Find where the given text appears and provide that cell's center as (x, y) coordinate. 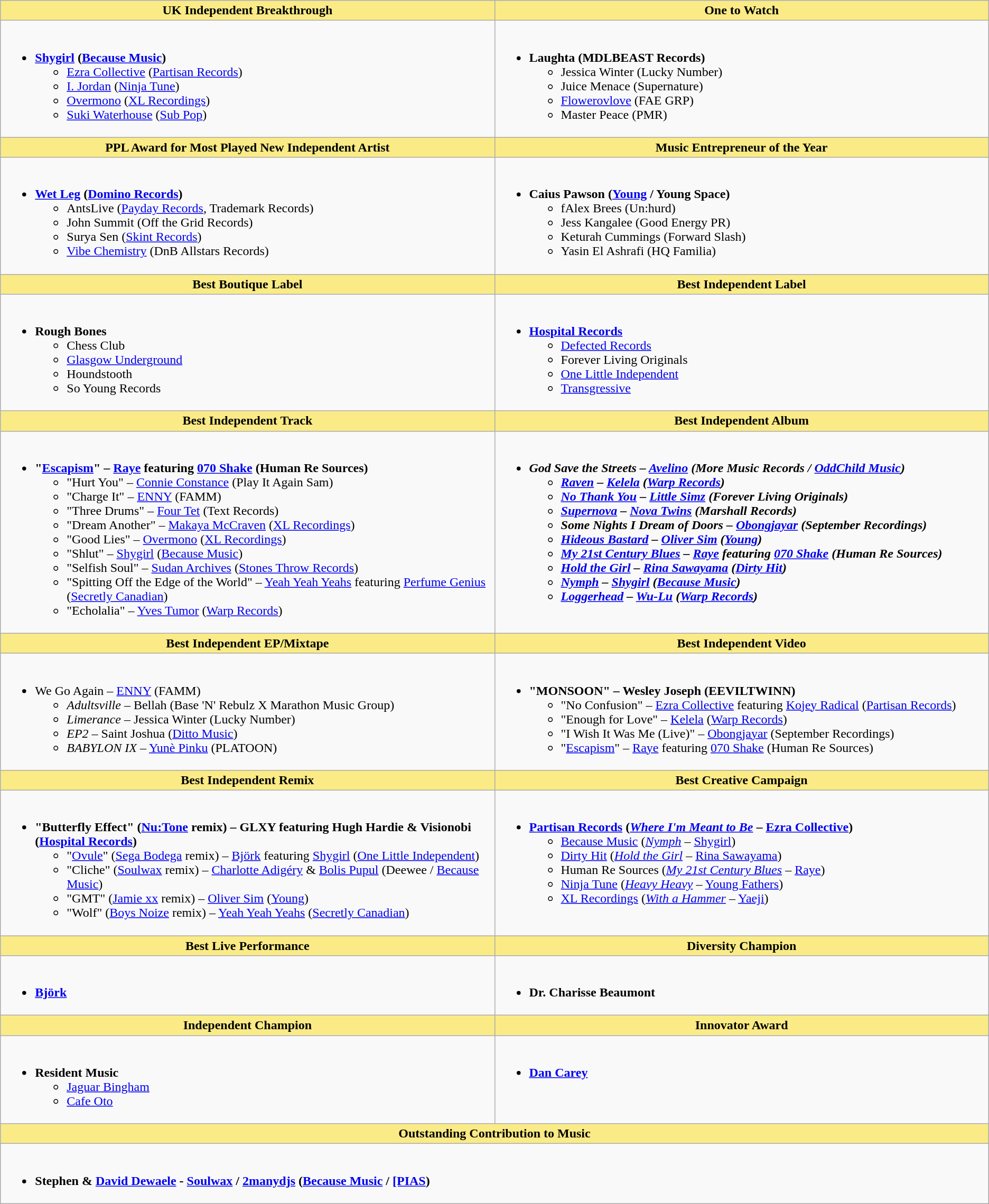
Best Independent Album (742, 421)
Stephen & David Dewaele - Soulwax / 2manydjs (Because Music / [PIAS) (494, 1173)
Dr. Charisse Beaumont (742, 985)
Innovator Award (742, 1026)
Best Independent Track (247, 421)
Hospital RecordsDefected RecordsForever Living OriginalsOne Little IndependentTransgressive (742, 353)
Best Creative Campaign (742, 780)
Independent Champion (247, 1026)
Best Boutique Label (247, 284)
Best Independent Label (742, 284)
Best Independent Video (742, 643)
Dan Carey (742, 1079)
Best Independent Remix (247, 780)
UK Independent Breakthrough (247, 11)
Caius Pawson (Young / Young Space)fAlex Brees (Un:hurd)Jess Kangalee (Good Energy PR)Keturah Cummings (Forward Slash)Yasin El Ashrafi (HQ Familia) (742, 215)
One to Watch (742, 11)
Rough BonesChess ClubGlasgow UndergroundHoundstoothSo Young Records (247, 353)
Outstanding Contribution to Music (494, 1134)
Laughta (MDLBEAST Records)Jessica Winter (Lucky Number)Juice Menace (Supernature)Flowerovlove (FAE GRP)Master Peace (PMR) (742, 79)
Shygirl (Because Music)Ezra Collective (Partisan Records)I. Jordan (Ninja Tune)Overmono (XL Recordings)Suki Waterhouse (Sub Pop) (247, 79)
Best Live Performance (247, 946)
PPL Award for Most Played New Independent Artist (247, 147)
Best Independent EP/Mixtape (247, 643)
Diversity Champion (742, 946)
Resident MusicJaguar BinghamCafe Oto (247, 1079)
Björk (247, 985)
Music Entrepreneur of the Year (742, 147)
